From the cell containing the given text, extract its center point as (x, y) coordinate. 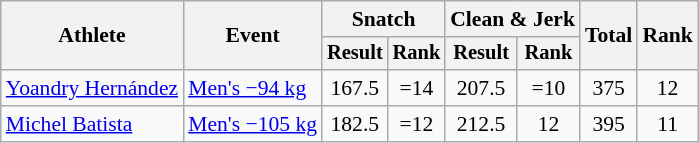
182.5 (355, 124)
395 (608, 124)
375 (608, 88)
Snatch (384, 19)
212.5 (481, 124)
Athlete (92, 36)
11 (668, 124)
Clean & Jerk (512, 19)
Michel Batista (92, 124)
167.5 (355, 88)
=10 (548, 88)
Event (252, 36)
=12 (417, 124)
207.5 (481, 88)
Men's −94 kg (252, 88)
Men's −105 kg (252, 124)
Total (608, 36)
Yoandry Hernández (92, 88)
=14 (417, 88)
